Determine the [X, Y] coordinate at the center of the cell enclosing the given text.  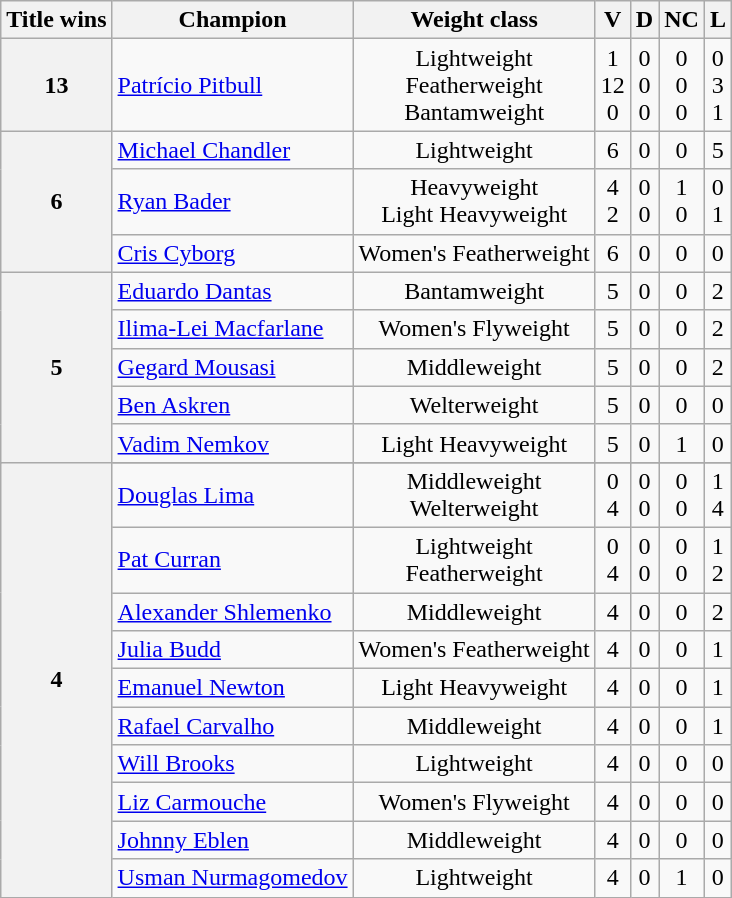
Rafael Carvalho [232, 726]
Bantamweight [474, 291]
Eduardo Dantas [232, 291]
1120 [612, 85]
HeavyweightLight Heavyweight [474, 202]
Michael Chandler [232, 150]
Pat Curran [232, 560]
Welterweight [474, 405]
Emanuel Newton [232, 688]
Cris Cyborg [232, 253]
Vadim Nemkov [232, 443]
031 [718, 85]
Ryan Bader [232, 202]
NC [682, 20]
MiddleweightWelterweight [474, 494]
Douglas Lima [232, 494]
10 [682, 202]
13 [56, 85]
Gegard Mousasi [232, 367]
LightweightFeatherweightBantamweight [474, 85]
Patrício Pitbull [232, 85]
D [644, 20]
Ilima-Lei Macfarlane [232, 329]
Julia Budd [232, 650]
L [718, 20]
01 [718, 202]
Champion [232, 20]
Liz Carmouche [232, 802]
Title wins [56, 20]
12 [718, 560]
LightweightFeatherweight [474, 560]
Alexander Shlemenko [232, 611]
Ben Askren [232, 405]
14 [718, 494]
Usman Nurmagomedov [232, 878]
42 [612, 202]
Johnny Eblen [232, 840]
V [612, 20]
Weight class [474, 20]
Will Brooks [232, 764]
